From the cell containing the given text, extract its center point as [x, y] coordinate. 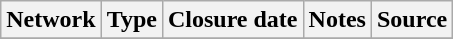
Source [412, 20]
Closure date [232, 20]
Network [51, 20]
Notes [337, 20]
Type [132, 20]
